Find where the given text appears and provide that cell's center as [X, Y] coordinate. 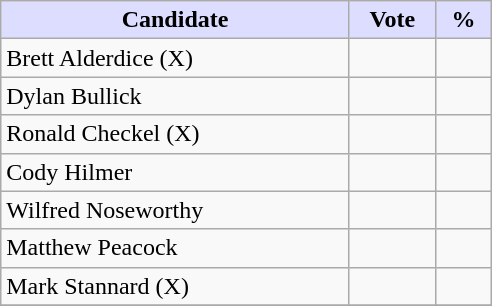
Wilfred Noseworthy [176, 210]
Mark Stannard (X) [176, 286]
Matthew Peacock [176, 248]
% [463, 20]
Vote [392, 20]
Brett Alderdice (X) [176, 58]
Cody Hilmer [176, 172]
Dylan Bullick [176, 96]
Ronald Checkel (X) [176, 134]
Candidate [176, 20]
